Provide the [X, Y] coordinate of the cell's center where the given text is located.  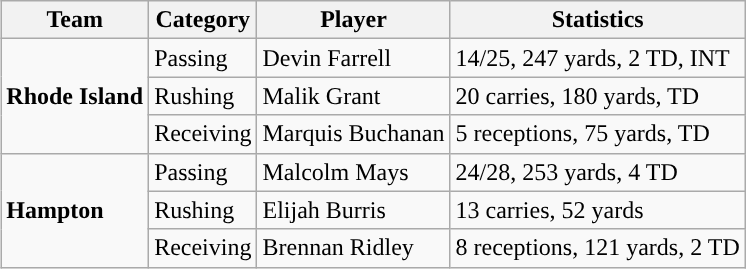
Rhode Island [75, 96]
20 carries, 180 yards, TD [598, 96]
Hampton [75, 210]
Marquis Buchanan [354, 134]
Team [75, 20]
5 receptions, 75 yards, TD [598, 134]
Malik Grant [354, 96]
Statistics [598, 20]
Malcolm Mays [354, 172]
8 receptions, 121 yards, 2 TD [598, 248]
Category [203, 20]
Player [354, 20]
14/25, 247 yards, 2 TD, INT [598, 58]
Brennan Ridley [354, 248]
Elijah Burris [354, 210]
Devin Farrell [354, 58]
13 carries, 52 yards [598, 210]
24/28, 253 yards, 4 TD [598, 172]
